From the cell containing the given text, extract its center point as (X, Y) coordinate. 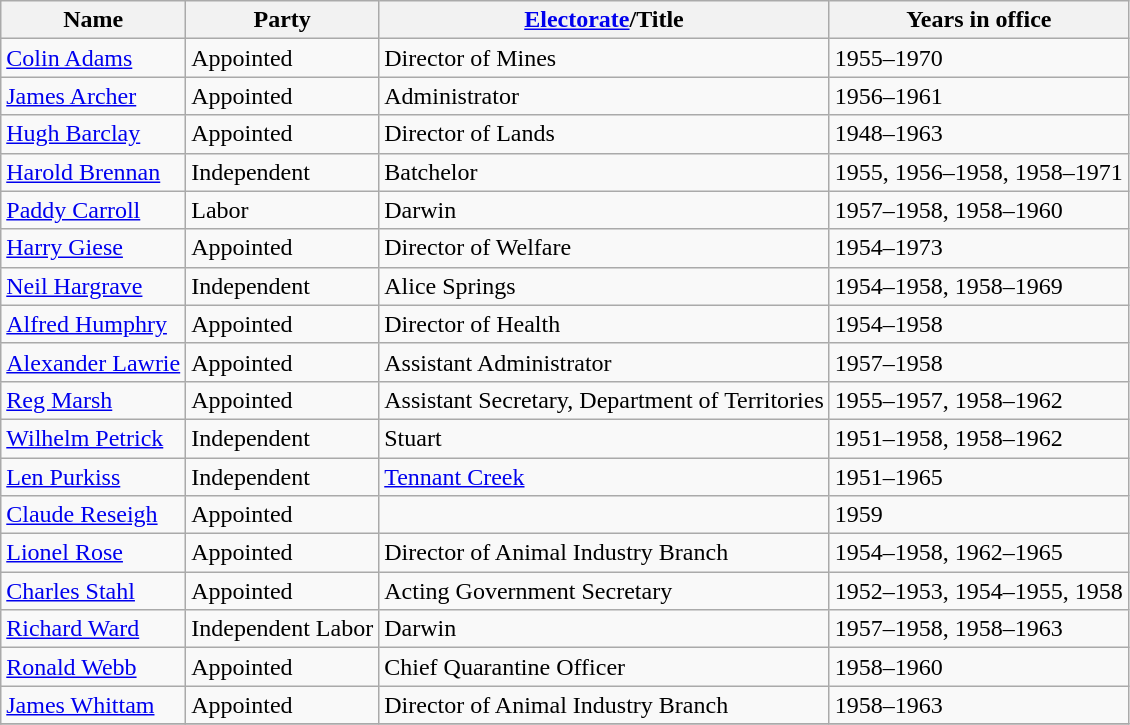
1954–1958 (978, 324)
1957–1958 (978, 362)
Tennant Creek (604, 477)
Acting Government Secretary (604, 591)
James Whittam (94, 705)
Party (282, 20)
Colin Adams (94, 58)
Alfred Humphry (94, 324)
Lionel Rose (94, 553)
1956–1961 (978, 96)
1951–1965 (978, 477)
Reg Marsh (94, 400)
1954–1958, 1962–1965 (978, 553)
Harold Brennan (94, 172)
Director of Lands (604, 134)
Alexander Lawrie (94, 362)
Batchelor (604, 172)
Wilhelm Petrick (94, 438)
Chief Quarantine Officer (604, 667)
1955–1970 (978, 58)
Director of Welfare (604, 248)
1952–1953, 1954–1955, 1958 (978, 591)
1957–1958, 1958–1960 (978, 210)
Hugh Barclay (94, 134)
Electorate/Title (604, 20)
Claude Reseigh (94, 515)
1951–1958, 1958–1962 (978, 438)
Stuart (604, 438)
1955–1957, 1958–1962 (978, 400)
Richard Ward (94, 629)
1957–1958, 1958–1963 (978, 629)
Director of Health (604, 324)
Charles Stahl (94, 591)
Ronald Webb (94, 667)
Harry Giese (94, 248)
1958–1963 (978, 705)
Assistant Administrator (604, 362)
Len Purkiss (94, 477)
Labor (282, 210)
Director of Mines (604, 58)
Years in office (978, 20)
Independent Labor (282, 629)
Paddy Carroll (94, 210)
1954–1973 (978, 248)
Alice Springs (604, 286)
1958–1960 (978, 667)
Administrator (604, 96)
Name (94, 20)
1959 (978, 515)
Neil Hargrave (94, 286)
1954–1958, 1958–1969 (978, 286)
1955, 1956–1958, 1958–1971 (978, 172)
Assistant Secretary, Department of Territories (604, 400)
James Archer (94, 96)
1948–1963 (978, 134)
